Scan for the cell matching the given text and deliver its (X, Y) coordinate at center. 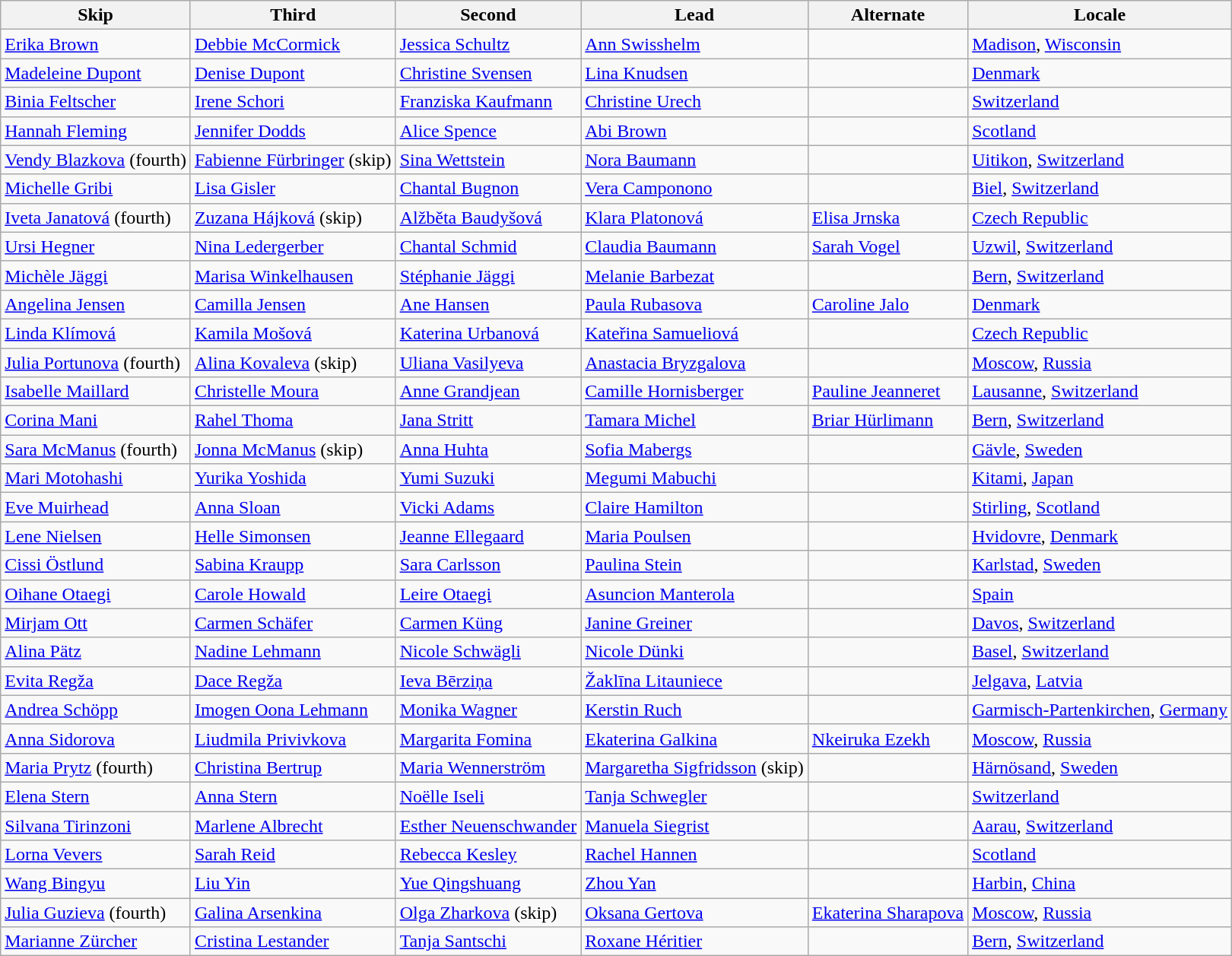
Vera Camponono (695, 189)
Esther Neuenschwander (488, 825)
Melanie Barbezat (695, 275)
Ekaterina Galkina (695, 738)
Tanja Schwegler (695, 796)
Nina Ledergerber (293, 246)
Spain (1100, 594)
Tamara Michel (695, 421)
Locale (1100, 15)
Megumi Mabuchi (695, 478)
Stirling, Scotland (1100, 507)
Rachel Hannen (695, 855)
Stéphanie Jäggi (488, 275)
Franziska Kaufmann (488, 102)
Uzwil, Switzerland (1100, 246)
Vendy Blazkova (fourth) (96, 160)
Iveta Janatová (fourth) (96, 218)
Oksana Gertova (695, 913)
Ane Hansen (488, 304)
Nkeiruka Ezekh (887, 738)
Camilla Jensen (293, 304)
Žaklīna Litauniece (695, 681)
Sabina Kraupp (293, 565)
Claire Hamilton (695, 507)
Asuncion Manterola (695, 594)
Maria Prytz (fourth) (96, 767)
Tanja Santschi (488, 942)
Noëlle Iseli (488, 796)
Wang Bingyu (96, 884)
Kitami, Japan (1100, 478)
Julia Guzieva (fourth) (96, 913)
Caroline Jalo (887, 304)
Erika Brown (96, 44)
Julia Portunova (fourth) (96, 363)
Paulina Stein (695, 565)
Cristina Lestander (293, 942)
Nadine Lehmann (293, 652)
Liu Yin (293, 884)
Camille Hornisberger (695, 392)
Oihane Otaegi (96, 594)
Christine Urech (695, 102)
Hvidovre, Denmark (1100, 536)
Ieva Bērziņa (488, 681)
Karlstad, Sweden (1100, 565)
Alžběta Baudyšová (488, 218)
Lorna Vevers (96, 855)
Briar Hürlimann (887, 421)
Alina Kovaleva (skip) (293, 363)
Denise Dupont (293, 73)
Michelle Gribi (96, 189)
Third (293, 15)
Hannah Fleming (96, 131)
Roxane Héritier (695, 942)
Ursi Hegner (96, 246)
Skip (96, 15)
Kateřina Samueliová (695, 333)
Jennifer Dodds (293, 131)
Rahel Thoma (293, 421)
Nora Baumann (695, 160)
Alternate (887, 15)
Katerina Urbanová (488, 333)
Isabelle Maillard (96, 392)
Dace Regža (293, 681)
Olga Zharkova (skip) (488, 913)
Maria Wennerström (488, 767)
Ekaterina Sharapova (887, 913)
Kamila Mošová (293, 333)
Helle Simonsen (293, 536)
Harbin, China (1100, 884)
Jeanne Ellegaard (488, 536)
Anna Sidorova (96, 738)
Uitikon, Switzerland (1100, 160)
Debbie McCormick (293, 44)
Aarau, Switzerland (1100, 825)
Monika Wagner (488, 710)
Lisa Gisler (293, 189)
Andrea Schöpp (96, 710)
Madison, Wisconsin (1100, 44)
Zhou Yan (695, 884)
Margarita Fomina (488, 738)
Jessica Schultz (488, 44)
Cissi Östlund (96, 565)
Chantal Bugnon (488, 189)
Christine Svensen (488, 73)
Yue Qingshuang (488, 884)
Mirjam Ott (96, 623)
Basel, Switzerland (1100, 652)
Vicki Adams (488, 507)
Ann Swisshelm (695, 44)
Elisa Jrnska (887, 218)
Claudia Baumann (695, 246)
Margaretha Sigfridsson (skip) (695, 767)
Abi Brown (695, 131)
Alina Pätz (96, 652)
Alice Spence (488, 131)
Jelgava, Latvia (1100, 681)
Uliana Vasilyeva (488, 363)
Sarah Vogel (887, 246)
Liudmila Privivkova (293, 738)
Carmen Küng (488, 623)
Garmisch-Partenkirchen, Germany (1100, 710)
Rebecca Kesley (488, 855)
Lina Knudsen (695, 73)
Anna Stern (293, 796)
Yumi Suzuki (488, 478)
Binia Feltscher (96, 102)
Yurika Yoshida (293, 478)
Jana Stritt (488, 421)
Imogen Oona Lehmann (293, 710)
Biel, Switzerland (1100, 189)
Second (488, 15)
Anna Sloan (293, 507)
Madeleine Dupont (96, 73)
Marlene Albrecht (293, 825)
Sofia Mabergs (695, 449)
Sara McManus (fourth) (96, 449)
Michèle Jäggi (96, 275)
Paula Rubasova (695, 304)
Pauline Jeanneret (887, 392)
Fabienne Fürbringer (skip) (293, 160)
Corina Mani (96, 421)
Mari Motohashi (96, 478)
Lausanne, Switzerland (1100, 392)
Sina Wettstein (488, 160)
Marianne Zürcher (96, 942)
Evita Regža (96, 681)
Sara Carlsson (488, 565)
Angelina Jensen (96, 304)
Gävle, Sweden (1100, 449)
Leire Otaegi (488, 594)
Klara Platonová (695, 218)
Carole Howald (293, 594)
Nicole Schwägli (488, 652)
Manuela Siegrist (695, 825)
Anastacia Bryzgalova (695, 363)
Maria Poulsen (695, 536)
Sarah Reid (293, 855)
Silvana Tirinzoni (96, 825)
Härnösand, Sweden (1100, 767)
Kerstin Ruch (695, 710)
Eve Muirhead (96, 507)
Anne Grandjean (488, 392)
Zuzana Hájková (skip) (293, 218)
Nicole Dünki (695, 652)
Davos, Switzerland (1100, 623)
Galina Arsenkina (293, 913)
Marisa Winkelhausen (293, 275)
Christelle Moura (293, 392)
Lene Nielsen (96, 536)
Carmen Schäfer (293, 623)
Linda Klímová (96, 333)
Chantal Schmid (488, 246)
Irene Schori (293, 102)
Jonna McManus (skip) (293, 449)
Christina Bertrup (293, 767)
Lead (695, 15)
Janine Greiner (695, 623)
Elena Stern (96, 796)
Anna Huhta (488, 449)
